Extract the [x, y] coordinate from the center of the cell holding the provided text.  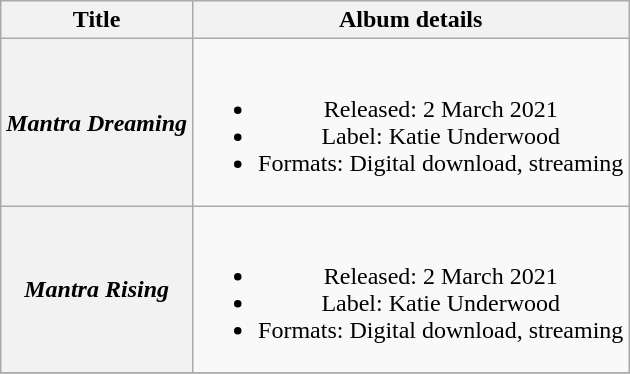
Album details [411, 20]
Mantra Dreaming [97, 122]
Mantra Rising [97, 290]
Title [97, 20]
